Return (X, Y) of the center of cell containing provided text 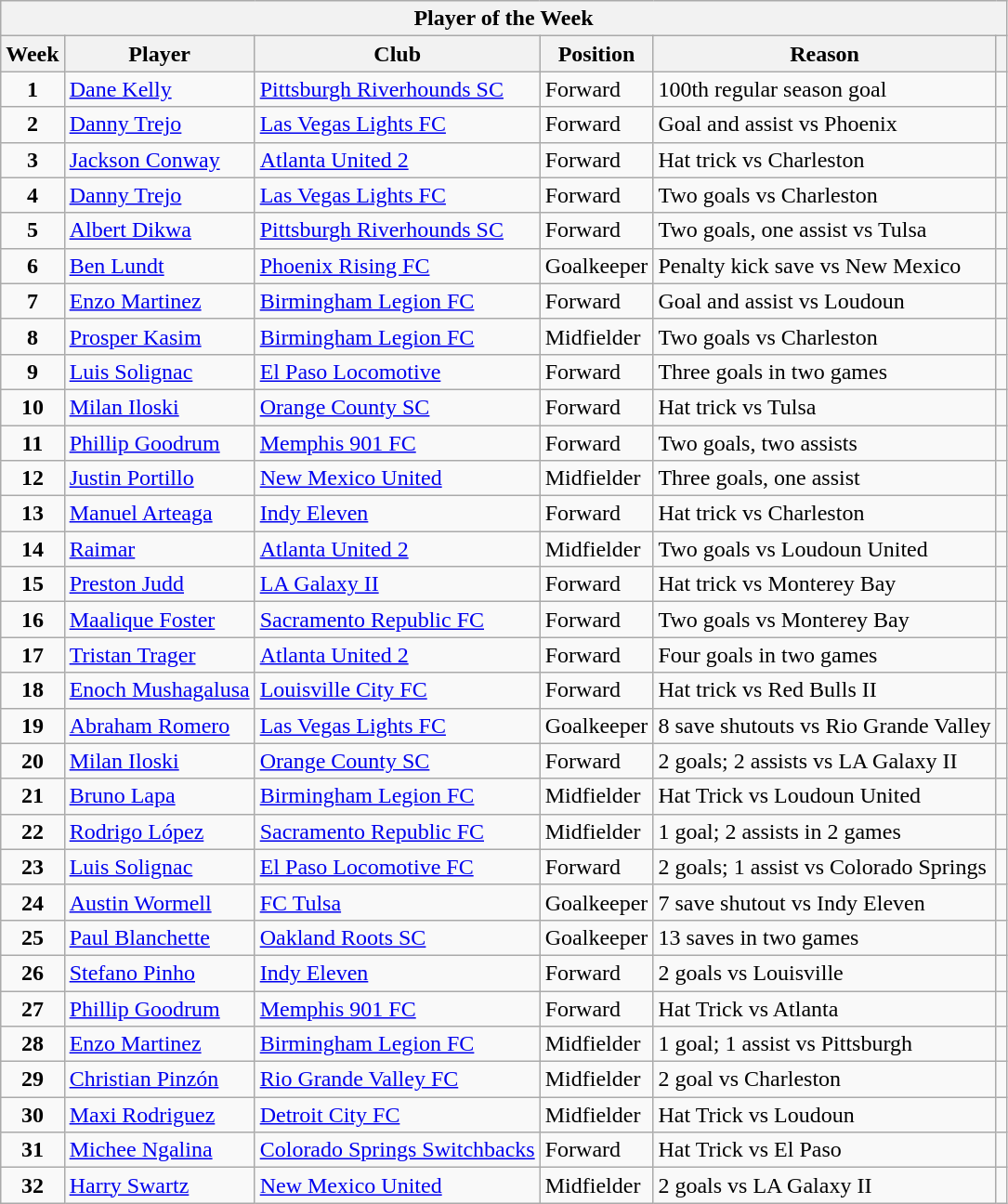
Louisville City FC (398, 690)
1 goal; 1 assist vs Pittsburgh (825, 1044)
7 save shutout vs Indy Eleven (825, 902)
6 (33, 266)
12 (33, 478)
2 goals; 2 assists vs LA Galaxy II (825, 761)
21 (33, 796)
Albert Dikwa (160, 230)
19 (33, 726)
Justin Portillo (160, 478)
18 (33, 690)
30 (33, 1115)
Phoenix Rising FC (398, 266)
Week (33, 54)
Four goals in two games (825, 655)
Christian Pinzón (160, 1080)
2 goal vs Charleston (825, 1080)
26 (33, 973)
Bruno Lapa (160, 796)
24 (33, 902)
Two goals vs Monterey Bay (825, 620)
Hat trick vs Tulsa (825, 407)
Austin Wormell (160, 902)
Hat Trick vs Atlanta (825, 1008)
29 (33, 1080)
Dane Kelly (160, 89)
Rodrigo López (160, 831)
1 (33, 89)
Position (596, 54)
Player of the Week (504, 19)
13 (33, 514)
14 (33, 549)
25 (33, 937)
28 (33, 1044)
8 (33, 336)
100th regular season goal (825, 89)
Enoch Mushagalusa (160, 690)
16 (33, 620)
El Paso Locomotive (398, 372)
32 (33, 1185)
Tristan Trager (160, 655)
Paul Blanchette (160, 937)
Goal and assist vs Loudoun (825, 301)
Ben Lundt (160, 266)
Oakland Roots SC (398, 937)
Hat Trick vs Loudoun (825, 1115)
Preston Judd (160, 584)
El Paso Locomotive FC (398, 867)
1 goal; 2 assists in 2 games (825, 831)
31 (33, 1150)
Stefano Pinho (160, 973)
LA Galaxy II (398, 584)
11 (33, 443)
Maalique Foster (160, 620)
Goal and assist vs Phoenix (825, 124)
Hat Trick vs El Paso (825, 1150)
Colorado Springs Switchbacks (398, 1150)
Abraham Romero (160, 726)
15 (33, 584)
17 (33, 655)
22 (33, 831)
Hat trick vs Monterey Bay (825, 584)
Two goals vs Loudoun United (825, 549)
8 save shutouts vs Rio Grande Valley (825, 726)
Penalty kick save vs New Mexico (825, 266)
2 goals vs LA Galaxy II (825, 1185)
Raimar (160, 549)
Reason (825, 54)
2 goals; 1 assist vs Colorado Springs (825, 867)
Harry Swartz (160, 1185)
Rio Grande Valley FC (398, 1080)
Three goals, one assist (825, 478)
Manuel Arteaga (160, 514)
13 saves in two games (825, 937)
5 (33, 230)
7 (33, 301)
Michee Ngalina (160, 1150)
2 (33, 124)
20 (33, 761)
10 (33, 407)
FC Tulsa (398, 902)
9 (33, 372)
2 goals vs Louisville (825, 973)
Hat Trick vs Loudoun United (825, 796)
Two goals, two assists (825, 443)
Three goals in two games (825, 372)
Club (398, 54)
27 (33, 1008)
Detroit City FC (398, 1115)
Prosper Kasim (160, 336)
Hat trick vs Red Bulls II (825, 690)
23 (33, 867)
Player (160, 54)
Maxi Rodriguez (160, 1115)
3 (33, 160)
Jackson Conway (160, 160)
Two goals, one assist vs Tulsa (825, 230)
4 (33, 195)
